Determine the [X, Y] coordinate at the center of the cell enclosing the given text.  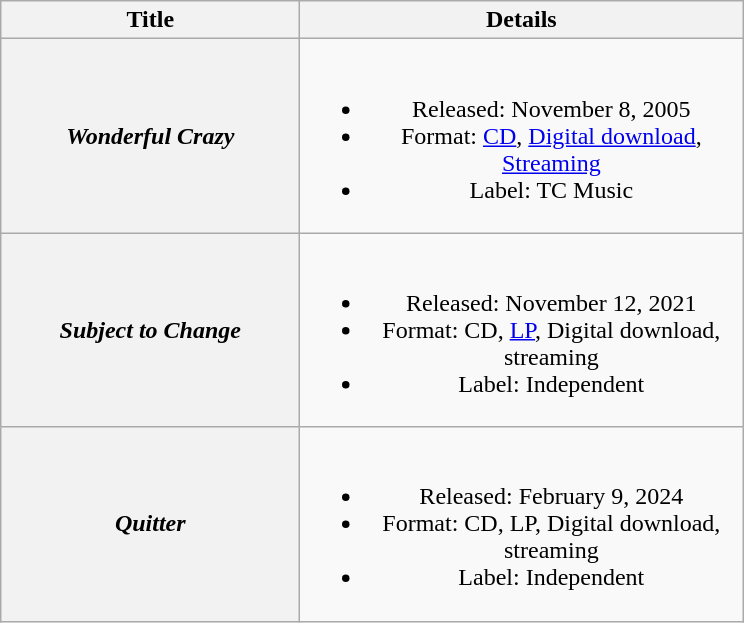
Subject to Change [150, 330]
Released: February 9, 2024Format: CD, LP, Digital download, streamingLabel: Independent [522, 524]
Title [150, 20]
Released: November 8, 2005Format: CD, Digital download, StreamingLabel: TC Music [522, 136]
Released: November 12, 2021Format: CD, LP, Digital download, streamingLabel: Independent [522, 330]
Wonderful Crazy [150, 136]
Details [522, 20]
Quitter [150, 524]
